Search for the cell housing the specified text and yield its (X, Y) center coordinate. 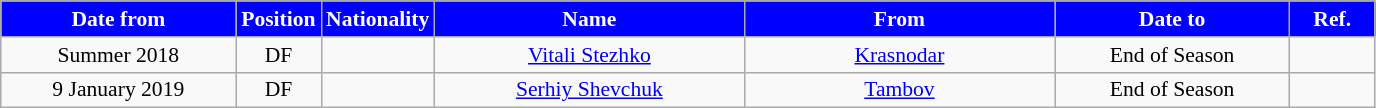
Ref. (1332, 19)
Summer 2018 (118, 55)
Vitali Stezhko (589, 55)
Date from (118, 19)
Name (589, 19)
Position (278, 19)
Date to (1172, 19)
Serhiy Shevchuk (589, 90)
Tambov (899, 90)
From (899, 19)
Nationality (378, 19)
Krasnodar (899, 55)
9 January 2019 (118, 90)
